Locate the cell with the specified text and output its [X, Y] center coordinate. 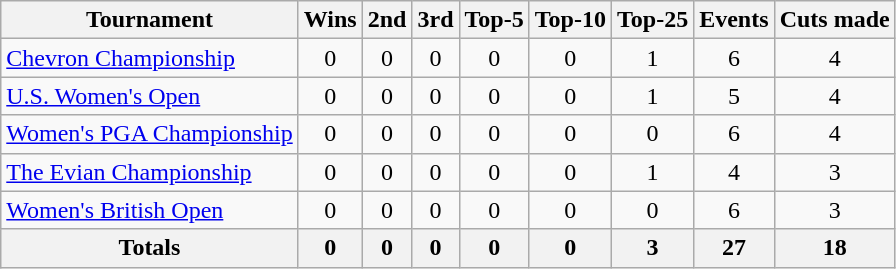
The Evian Championship [150, 172]
Wins [330, 20]
Chevron Championship [150, 58]
Tournament [150, 20]
5 [734, 96]
27 [734, 248]
Cuts made [834, 20]
Women's British Open [150, 210]
Top-10 [570, 20]
Top-25 [652, 20]
Totals [150, 248]
Women's PGA Championship [150, 134]
Top-5 [494, 20]
2nd [387, 20]
Events [734, 20]
18 [834, 248]
U.S. Women's Open [150, 96]
3rd [436, 20]
